Identify which cell holds the provided text, then report its (X, Y) central coordinate. 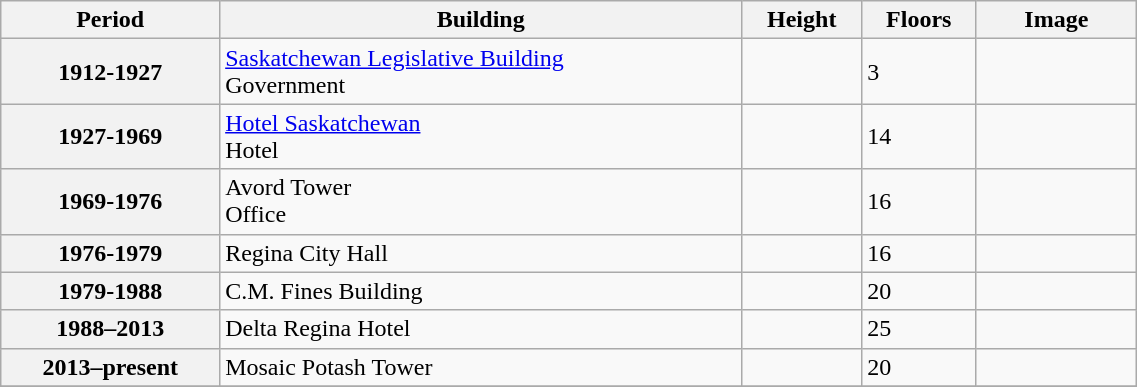
25 (919, 329)
1969-1976 (110, 202)
Height (802, 20)
1979-1988 (110, 291)
Floors (919, 20)
1988–2013 (110, 329)
14 (919, 136)
Regina City Hall (481, 253)
Hotel SaskatchewanHotel (481, 136)
3 (919, 72)
Saskatchewan Legislative BuildingGovernment (481, 72)
1927-1969 (110, 136)
2013–present (110, 367)
Period (110, 20)
Avord TowerOffice (481, 202)
1976-1979 (110, 253)
1912-1927 (110, 72)
C.M. Fines Building (481, 291)
Delta Regina Hotel (481, 329)
Image (1056, 20)
Mosaic Potash Tower (481, 367)
Building (481, 20)
